Detect which cell encompasses the target text, then output its (x, y) center coordinate. 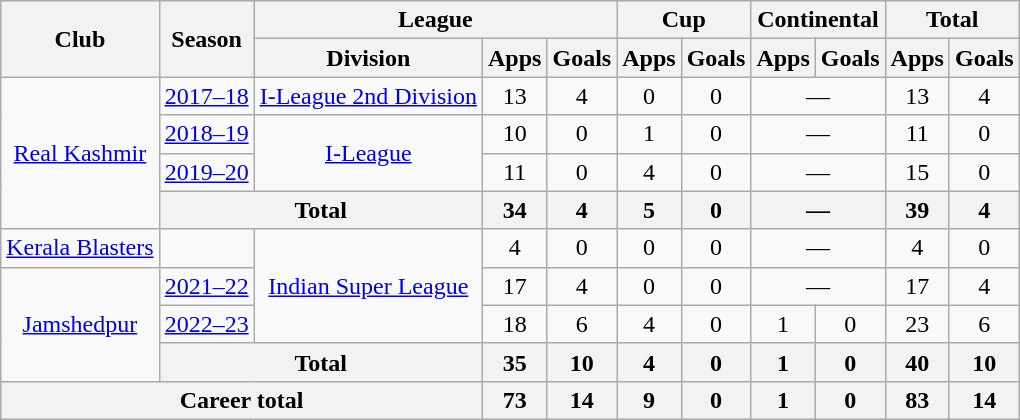
5 (649, 210)
League (436, 20)
15 (917, 172)
Continental (818, 20)
Division (368, 58)
I-League 2nd Division (368, 96)
83 (917, 400)
Club (80, 39)
Cup (684, 20)
18 (515, 324)
23 (917, 324)
2017–18 (206, 96)
39 (917, 210)
2018–19 (206, 134)
2019–20 (206, 172)
Kerala Blasters (80, 248)
35 (515, 362)
Jamshedpur (80, 324)
2021–22 (206, 286)
9 (649, 400)
73 (515, 400)
Real Kashmir (80, 153)
2022–23 (206, 324)
40 (917, 362)
I-League (368, 153)
Indian Super League (368, 286)
Career total (242, 400)
34 (515, 210)
Season (206, 39)
